Extract the [X, Y] coordinate from the center of the cell holding the provided text.  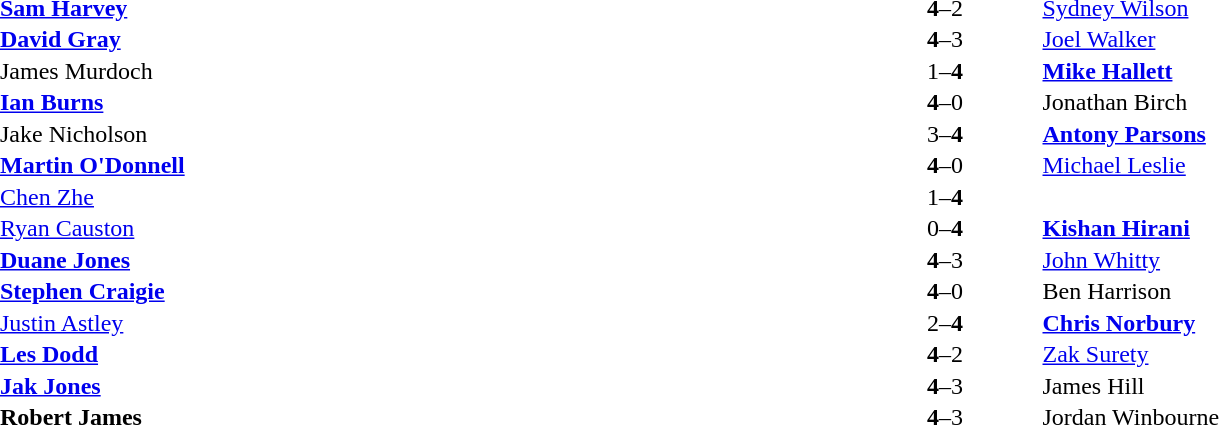
4–2 [944, 355]
3–4 [944, 134]
2–4 [944, 323]
0–4 [944, 229]
